Output the [x, y] coordinate of the center of the cell containing the given text.  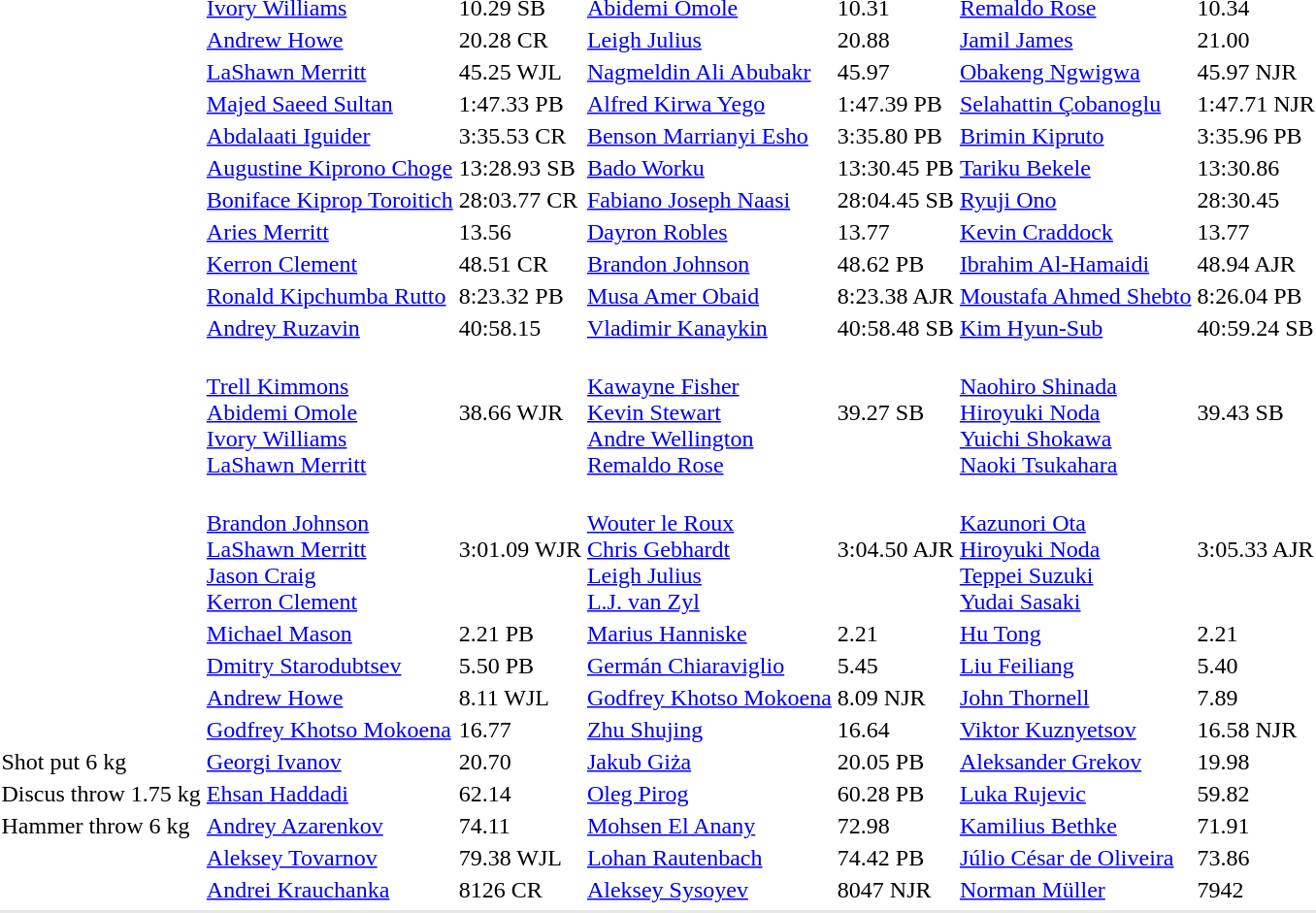
Boniface Kiprop Toroitich [330, 200]
45.97 NJR [1256, 72]
Andrei Krauchanka [330, 890]
79.38 WJL [520, 858]
74.42 PB [895, 858]
Hammer throw 6 kg [101, 826]
Ibrahim Al-Hamaidi [1075, 264]
8:26.04 PB [1256, 296]
John Thornell [1075, 698]
74.11 [520, 826]
20.05 PB [895, 762]
Musa Amer Obaid [708, 296]
16.58 NJR [1256, 730]
Brandon Johnson [708, 264]
Abdalaati Iguider [330, 136]
16.64 [895, 730]
Aries Merritt [330, 232]
Leigh Julius [708, 40]
3:05.33 AJR [1256, 549]
28:04.45 SB [895, 200]
71.91 [1256, 826]
Jamil James [1075, 40]
Moustafa Ahmed Shebto [1075, 296]
Júlio César de Oliveira [1075, 858]
28:30.45 [1256, 200]
13:30.45 PB [895, 168]
Kim Hyun-Sub [1075, 328]
Tariku Bekele [1075, 168]
3:04.50 AJR [895, 549]
45.97 [895, 72]
Kerron Clement [330, 264]
Dayron Robles [708, 232]
Andrey Ruzavin [330, 328]
Georgi Ivanov [330, 762]
8:23.32 PB [520, 296]
Ronald Kipchumba Rutto [330, 296]
Viktor Kuznyetsov [1075, 730]
20.88 [895, 40]
Selahattin Çobanoglu [1075, 104]
19.98 [1256, 762]
Andrey Azarenkov [330, 826]
Bado Worku [708, 168]
8047 NJR [895, 890]
5.40 [1256, 666]
20.28 CR [520, 40]
Aleksey Tovarnov [330, 858]
5.50 PB [520, 666]
Mohsen El Anany [708, 826]
40:58.15 [520, 328]
Shot put 6 kg [101, 762]
7.89 [1256, 698]
Dmitry Starodubtsev [330, 666]
LaShawn Merritt [330, 72]
Germán Chiaraviglio [708, 666]
Vladimir Kanaykin [708, 328]
8.11 WJL [520, 698]
3:35.96 PB [1256, 136]
3:35.53 CR [520, 136]
1:47.33 PB [520, 104]
Brimin Kipruto [1075, 136]
73.86 [1256, 858]
59.82 [1256, 794]
Ehsan Haddadi [330, 794]
Fabiano Joseph Naasi [708, 200]
16.77 [520, 730]
48.94 AJR [1256, 264]
Trell KimmonsAbidemi OmoleIvory WilliamsLaShawn Merritt [330, 412]
39.43 SB [1256, 412]
Zhu Shujing [708, 730]
60.28 PB [895, 794]
Hu Tong [1075, 634]
38.66 WJR [520, 412]
Jakub Giża [708, 762]
Obakeng Ngwigwa [1075, 72]
72.98 [895, 826]
40:58.48 SB [895, 328]
Discus throw 1.75 kg [101, 794]
Aleksey Sysoyev [708, 890]
13.56 [520, 232]
62.14 [520, 794]
Kevin Craddock [1075, 232]
1:47.39 PB [895, 104]
Ryuji Ono [1075, 200]
Oleg Pirog [708, 794]
8.09 NJR [895, 698]
Augustine Kiprono Choge [330, 168]
7942 [1256, 890]
Naohiro ShinadaHiroyuki NodaYuichi ShokawaNaoki Tsukahara [1075, 412]
Kawayne FisherKevin StewartAndre WellingtonRemaldo Rose [708, 412]
Wouter le RouxChris GebhardtLeigh JuliusL.J. van Zyl [708, 549]
3:01.09 WJR [520, 549]
39.27 SB [895, 412]
3:35.80 PB [895, 136]
Aleksander Grekov [1075, 762]
Brandon JohnsonLaShawn MerrittJason CraigKerron Clement [330, 549]
45.25 WJL [520, 72]
21.00 [1256, 40]
Kamilius Bethke [1075, 826]
Luka Rujevic [1075, 794]
2.21 PB [520, 634]
Alfred Kirwa Yego [708, 104]
13:28.93 SB [520, 168]
28:03.77 CR [520, 200]
Kazunori OtaHiroyuki NodaTeppei SuzukiYudai Sasaki [1075, 549]
48.62 PB [895, 264]
Benson Marrianyi Esho [708, 136]
48.51 CR [520, 264]
8126 CR [520, 890]
40:59.24 SB [1256, 328]
Majed Saeed Sultan [330, 104]
Lohan Rautenbach [708, 858]
5.45 [895, 666]
Liu Feiliang [1075, 666]
Michael Mason [330, 634]
13:30.86 [1256, 168]
20.70 [520, 762]
Norman Müller [1075, 890]
Nagmeldin Ali Abubakr [708, 72]
1:47.71 NJR [1256, 104]
8:23.38 AJR [895, 296]
Marius Hanniske [708, 634]
